Determine the (X, Y) coordinate at the center of the cell enclosing the given text.  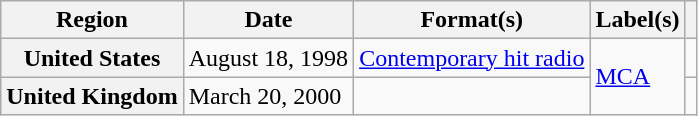
United States (92, 58)
March 20, 2000 (268, 96)
Region (92, 20)
Format(s) (472, 20)
Label(s) (638, 20)
MCA (638, 77)
August 18, 1998 (268, 58)
United Kingdom (92, 96)
Contemporary hit radio (472, 58)
Date (268, 20)
